Locate the cell with the specified text and output its [x, y] center coordinate. 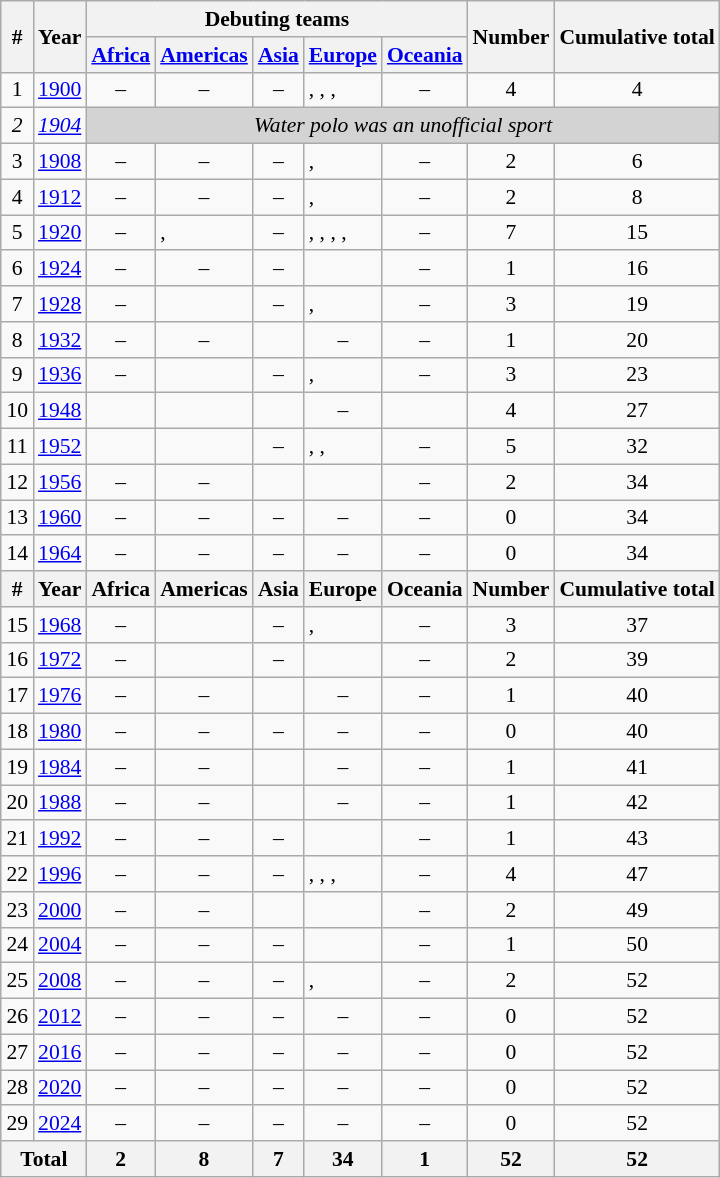
2012 [60, 1017]
2024 [60, 1124]
39 [636, 660]
10 [17, 411]
1932 [60, 340]
1980 [60, 732]
13 [17, 518]
21 [17, 839]
9 [17, 375]
1964 [60, 554]
, , [343, 447]
2020 [60, 1088]
1960 [60, 518]
1972 [60, 660]
Total [44, 1159]
12 [17, 482]
1920 [60, 233]
1992 [60, 839]
2008 [60, 981]
32 [636, 447]
11 [17, 447]
17 [17, 696]
43 [636, 839]
47 [636, 874]
22 [17, 874]
1904 [60, 126]
29 [17, 1124]
1936 [60, 375]
1948 [60, 411]
2004 [60, 945]
1988 [60, 803]
1924 [60, 269]
50 [636, 945]
2000 [60, 910]
1952 [60, 447]
2016 [60, 1052]
28 [17, 1088]
, , , , [343, 233]
1912 [60, 197]
14 [17, 554]
1968 [60, 625]
1996 [60, 874]
37 [636, 625]
Water polo was an unofficial sport [403, 126]
49 [636, 910]
24 [17, 945]
Debuting teams [276, 19]
42 [636, 803]
1976 [60, 696]
25 [17, 981]
18 [17, 732]
1928 [60, 304]
1956 [60, 482]
1900 [60, 90]
1908 [60, 162]
26 [17, 1017]
41 [636, 767]
1984 [60, 767]
